Return (x, y) of the center of cell containing provided text 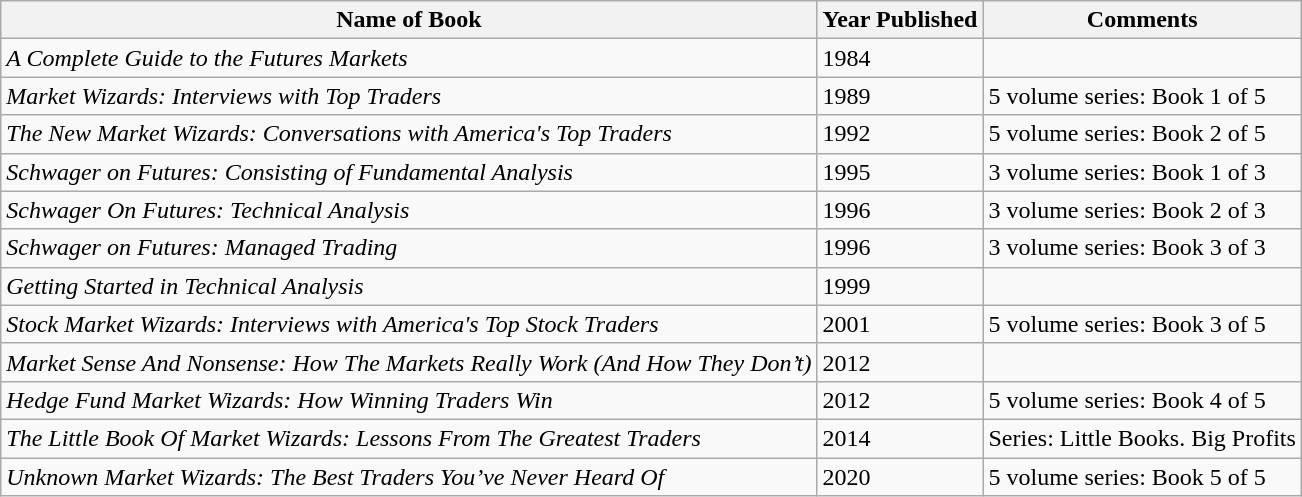
Name of Book (409, 20)
Comments (1142, 20)
1995 (900, 172)
Series: Little Books. Big Profits (1142, 438)
1989 (900, 96)
5 volume series: Book 5 of 5 (1142, 477)
A Complete Guide to the Futures Markets (409, 58)
Getting Started in Technical Analysis (409, 286)
5 volume series: Book 3 of 5 (1142, 324)
Schwager On Futures: Technical Analysis (409, 210)
2001 (900, 324)
Schwager on Futures: Managed Trading (409, 248)
Year Published (900, 20)
Hedge Fund Market Wizards: How Winning Traders Win (409, 400)
5 volume series: Book 1 of 5 (1142, 96)
1999 (900, 286)
5 volume series: Book 2 of 5 (1142, 134)
3 volume series: Book 1 of 3 (1142, 172)
Stock Market Wizards: Interviews with America's Top Stock Traders (409, 324)
1992 (900, 134)
Schwager on Futures: Consisting of Fundamental Analysis (409, 172)
Unknown Market Wizards: The Best Traders You’ve Never Heard Of (409, 477)
3 volume series: Book 2 of 3 (1142, 210)
5 volume series: Book 4 of 5 (1142, 400)
1984 (900, 58)
3 volume series: Book 3 of 3 (1142, 248)
Market Wizards: Interviews with Top Traders (409, 96)
The New Market Wizards: Conversations with America's Top Traders (409, 134)
Market Sense And Nonsense: How The Markets Really Work (And How They Don’t) (409, 362)
2020 (900, 477)
The Little Book Of Market Wizards: Lessons From The Greatest Traders (409, 438)
2014 (900, 438)
